Determine the (X, Y) coordinate at the center of the cell enclosing the given text.  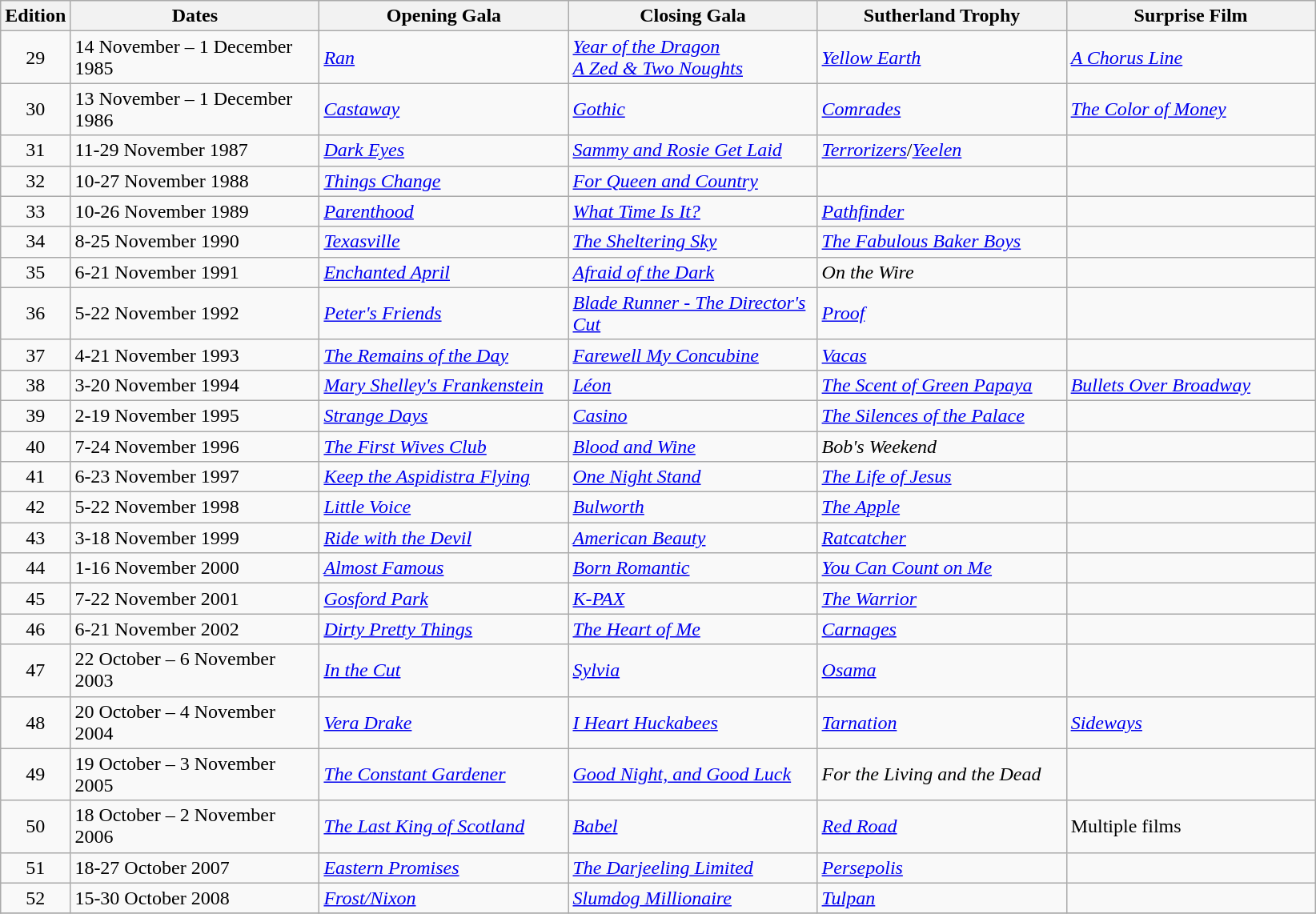
In the Cut (443, 671)
Vera Drake (443, 722)
Gosford Park (443, 599)
Terrorizers/Yeelen (941, 150)
The Scent of Green Papaya (941, 385)
10-26 November 1989 (195, 211)
8-25 November 1990 (195, 242)
Ran (443, 58)
Opening Gala (443, 16)
The Life of Jesus (941, 477)
Little Voice (443, 507)
41 (35, 477)
2-19 November 1995 (195, 415)
For Queen and Country (693, 181)
18 October – 2 November 2006 (195, 826)
40 (35, 446)
38 (35, 385)
The Color of Money (1191, 109)
Born Romantic (693, 568)
3-18 November 1999 (195, 538)
On the Wire (941, 272)
5-22 November 1992 (195, 314)
Bob's Weekend (941, 446)
52 (35, 898)
33 (35, 211)
American Beauty (693, 538)
45 (35, 599)
Year of the DragonA Zed & Two Noughts (693, 58)
Blood and Wine (693, 446)
Frost/Nixon (443, 898)
Sideways (1191, 722)
Closing Gala (693, 16)
35 (35, 272)
10-27 November 1988 (195, 181)
Babel (693, 826)
Mary Shelley's Frankenstein (443, 385)
6-21 November 2002 (195, 629)
15-30 October 2008 (195, 898)
Afraid of the Dark (693, 272)
13 November – 1 December 1986 (195, 109)
Blade Runner - The Director's Cut (693, 314)
4-21 November 1993 (195, 355)
Eastern Promises (443, 868)
43 (35, 538)
Casino (693, 415)
Almost Famous (443, 568)
Good Night, and Good Luck (693, 775)
3-20 November 1994 (195, 385)
The Warrior (941, 599)
Bullets Over Broadway (1191, 385)
Bulworth (693, 507)
49 (35, 775)
32 (35, 181)
Red Road (941, 826)
39 (35, 415)
The Apple (941, 507)
The Heart of Me (693, 629)
The Constant Gardener (443, 775)
Tarnation (941, 722)
Yellow Earth (941, 58)
Castaway (443, 109)
Peter's Friends (443, 314)
51 (35, 868)
Tulpan (941, 898)
20 October – 4 November 2004 (195, 722)
Surprise Film (1191, 16)
The Darjeeling Limited (693, 868)
Sylvia (693, 671)
Proof (941, 314)
Keep the Aspidistra Flying (443, 477)
Osama (941, 671)
The Sheltering Sky (693, 242)
I Heart Huckabees (693, 722)
The Last King of Scotland (443, 826)
Strange Days (443, 415)
29 (35, 58)
Ride with the Devil (443, 538)
One Night Stand (693, 477)
6-21 November 1991 (195, 272)
Parenthood (443, 211)
Dark Eyes (443, 150)
18-27 October 2007 (195, 868)
30 (35, 109)
For the Living and the Dead (941, 775)
Pathfinder (941, 211)
Texasville (443, 242)
Multiple films (1191, 826)
Sutherland Trophy (941, 16)
7-22 November 2001 (195, 599)
Dates (195, 16)
K-PAX (693, 599)
11-29 November 1987 (195, 150)
Dirty Pretty Things (443, 629)
42 (35, 507)
Persepolis (941, 868)
The Remains of the Day (443, 355)
Sammy and Rosie Get Laid (693, 150)
44 (35, 568)
6-23 November 1997 (195, 477)
1-16 November 2000 (195, 568)
Vacas (941, 355)
The Fabulous Baker Boys (941, 242)
31 (35, 150)
7-24 November 1996 (195, 446)
You Can Count on Me (941, 568)
34 (35, 242)
Things Change (443, 181)
The First Wives Club (443, 446)
Gothic (693, 109)
Farewell My Concubine (693, 355)
Comrades (941, 109)
A Chorus Line (1191, 58)
36 (35, 314)
22 October – 6 November 2003 (195, 671)
5-22 November 1998 (195, 507)
Slumdog Millionaire (693, 898)
What Time Is It? (693, 211)
37 (35, 355)
19 October – 3 November 2005 (195, 775)
The Silences of the Palace (941, 415)
46 (35, 629)
14 November – 1 December 1985 (195, 58)
47 (35, 671)
Léon (693, 385)
50 (35, 826)
Carnages (941, 629)
48 (35, 722)
Edition (35, 16)
Ratcatcher (941, 538)
Enchanted April (443, 272)
